Determine the (x, y) coordinate at the center of the cell enclosing the given text.  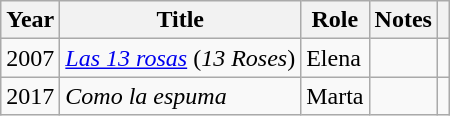
2017 (30, 96)
Notes (403, 20)
Marta (335, 96)
Las 13 rosas (13 Roses) (180, 58)
Title (180, 20)
Year (30, 20)
2007 (30, 58)
Role (335, 20)
Como la espuma (180, 96)
Elena (335, 58)
